Provide the [X, Y] coordinate of the cell's center where the given text is located.  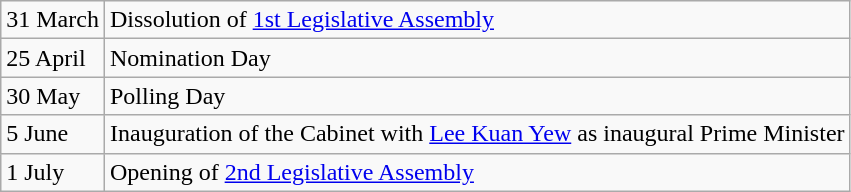
5 June [53, 134]
Polling Day [477, 96]
Inauguration of the Cabinet with Lee Kuan Yew as inaugural Prime Minister [477, 134]
25 April [53, 58]
31 March [53, 20]
Nomination Day [477, 58]
Dissolution of 1st Legislative Assembly [477, 20]
Opening of 2nd Legislative Assembly [477, 172]
1 July [53, 172]
30 May [53, 96]
